For the text-containing cell, return its midpoint in (X, Y) coordinate format. 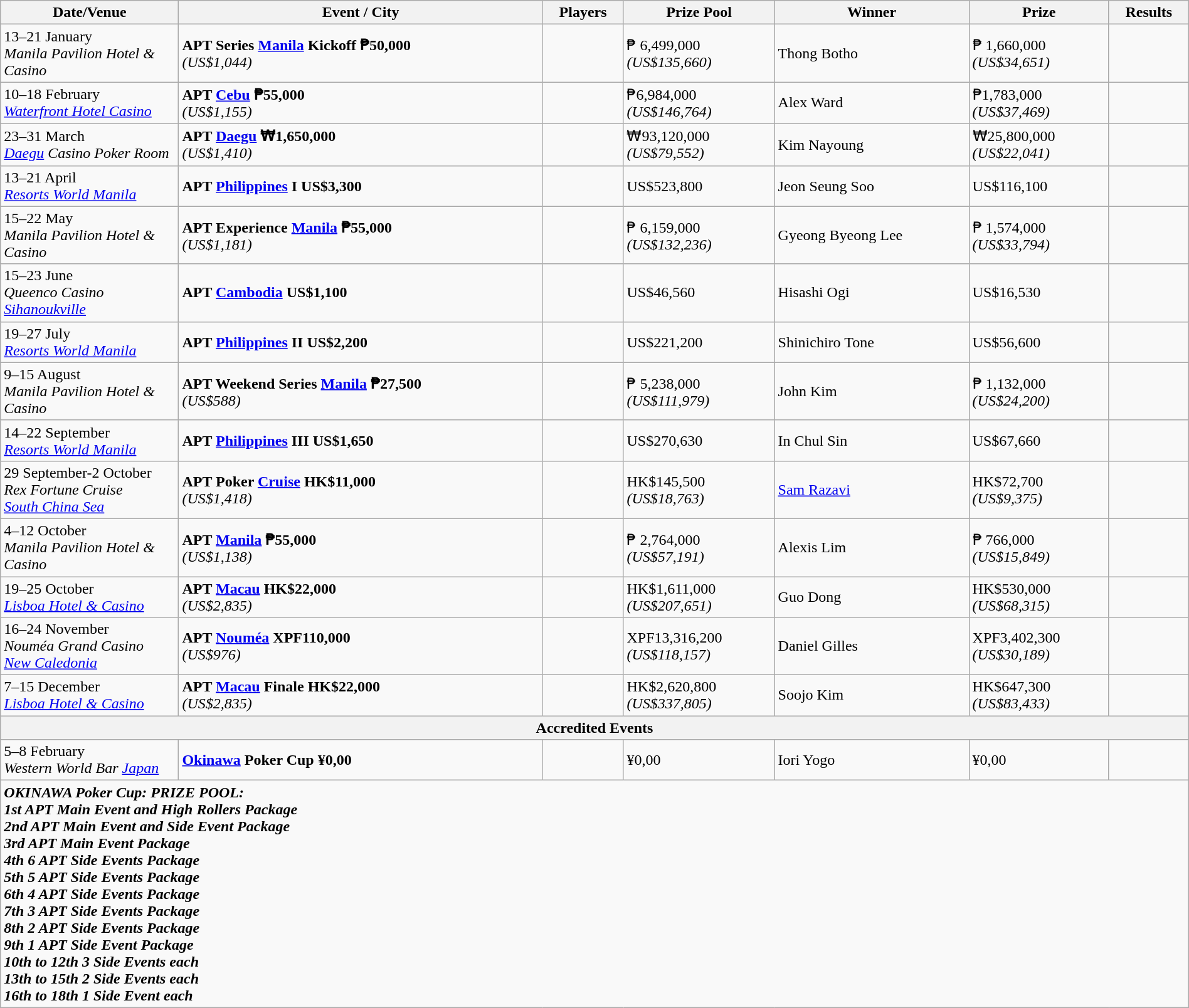
Kim Nayoung (872, 144)
XPF13,316,200(US$118,157) (699, 646)
HK$2,620,800(US$337,805) (699, 696)
23–31 MarchDaegu Casino Poker Room (90, 144)
Prize Pool (699, 13)
US$523,800 (699, 186)
Iori Yogo (872, 760)
APT Philippines I US$3,300 (361, 186)
In Chul Sin (872, 440)
Date/Venue (90, 13)
Alex Ward (872, 103)
APT Macau Finale HK$22,000(US$2,835) (361, 696)
Shinichiro Tone (872, 342)
4–12 OctoberManila Pavilion Hotel & Casino (90, 547)
APT Nouméa XPF110,000(US$976) (361, 646)
APT Macau HK$22,000(US$2,835) (361, 597)
APT Poker Cruise HK$11,000(US$1,418) (361, 490)
Prize (1038, 13)
Players (583, 13)
Results (1149, 13)
19–27 JulyResorts World Manila (90, 342)
₩93,120,000(US$79,552) (699, 144)
9–15 AugustManila Pavilion Hotel & Casino (90, 391)
Hisashi Ogi (872, 293)
Daniel Gilles (872, 646)
Soojo Kim (872, 696)
Thong Botho (872, 53)
APT Philippines III US$1,650 (361, 440)
15–23 JuneQueenco Casino Sihanoukville (90, 293)
APT Series Manila Kickoff ₱50,000(US$1,044) (361, 53)
₩25,800,000(US$22,041) (1038, 144)
₱6,984,000(US$146,764) (699, 103)
19–25 OctoberLisboa Hotel & Casino (90, 597)
APT Experience Manila ₱55,000(US$1,181) (361, 235)
₱ 766,000(US$15,849) (1038, 547)
Alexis Lim (872, 547)
7–15 DecemberLisboa Hotel & Casino (90, 696)
₱1,783,000(US$37,469) (1038, 103)
HK$145,500(US$18,763) (699, 490)
US$270,630 (699, 440)
HK$1,611,000(US$207,651) (699, 597)
HK$647,300(US$83,433) (1038, 696)
John Kim (872, 391)
₱ 2,764,000(US$57,191) (699, 547)
14–22 SeptemberResorts World Manila (90, 440)
Gyeong Byeong Lee (872, 235)
₱ 6,499,000(US$135,660) (699, 53)
HK$72,700(US$9,375) (1038, 490)
Accredited Events (594, 728)
APT Weekend Series Manila ₱27,500(US$588) (361, 391)
US$67,660 (1038, 440)
29 September-2 OctoberRex Fortune CruiseSouth China Sea (90, 490)
Winner (872, 13)
15–22 MayManila Pavilion Hotel & Casino (90, 235)
5–8 FebruaryWestern World Bar Japan (90, 760)
13–21 JanuaryManila Pavilion Hotel & Casino (90, 53)
₱ 1,660,000(US$34,651) (1038, 53)
APT Philippines II US$2,200 (361, 342)
US$221,200 (699, 342)
Jeon Seung Soo (872, 186)
Sam Razavi (872, 490)
16–24 NovemberNouméa Grand CasinoNew Caledonia (90, 646)
US$46,560 (699, 293)
APT Daegu ₩1,650,000(US$1,410) (361, 144)
₱ 6,159,000(US$132,236) (699, 235)
10–18 FebruaryWaterfront Hotel Casino (90, 103)
US$16,530 (1038, 293)
13–21 AprilResorts World Manila (90, 186)
₱ 1,132,000(US$24,200) (1038, 391)
APT Manila ₱55,000(US$1,138) (361, 547)
US$56,600 (1038, 342)
HK$530,000(US$68,315) (1038, 597)
APT Cebu ₱55,000(US$1,155) (361, 103)
US$116,100 (1038, 186)
₱ 5,238,000(US$111,979) (699, 391)
Event / City (361, 13)
APT Cambodia US$1,100 (361, 293)
Guo Dong (872, 597)
XPF3,402,300(US$30,189) (1038, 646)
Okinawa Poker Cup ¥0,00 (361, 760)
₱ 1,574,000(US$33,794) (1038, 235)
